Capture the cell that displays the provided text and extract its [X, Y] central coordinate. 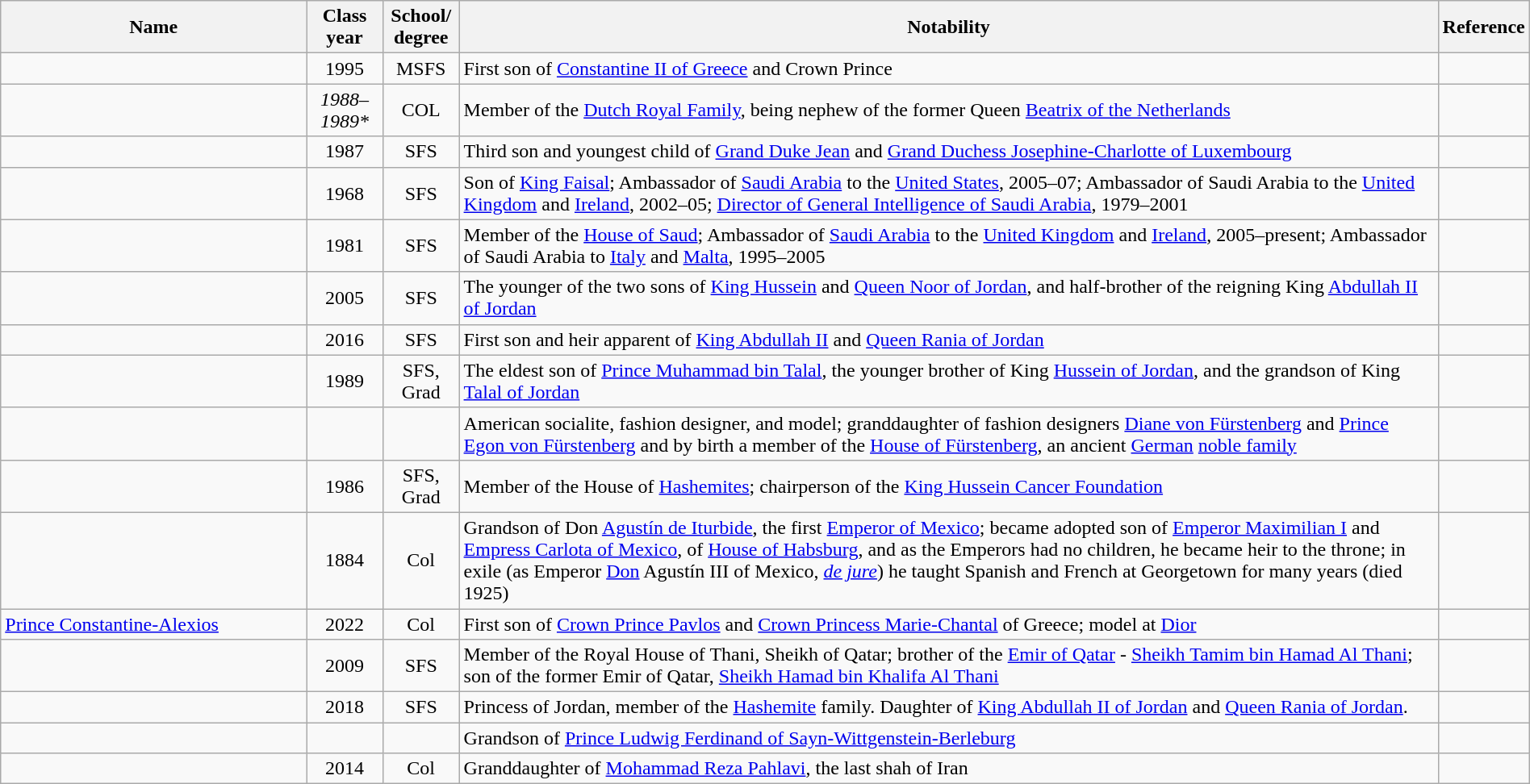
2018 [345, 707]
First son and heir apparent of King Abdullah II and Queen Rania of Jordan [949, 340]
Member of the House of Hashemites; chairperson of the King Hussein Cancer Foundation [949, 486]
1987 [345, 152]
COL [421, 110]
2005 [345, 298]
2014 [345, 769]
School/degree [421, 27]
2009 [345, 666]
1989 [345, 381]
2016 [345, 340]
1884 [345, 560]
1995 [345, 69]
2022 [345, 623]
Grandson of Prince Ludwig Ferdinand of Sayn-Wittgenstein-Berleburg [949, 738]
Notability [949, 27]
Class year [345, 27]
First son of Crown Prince Pavlos and Crown Princess Marie-Chantal of Greece; model at Dior [949, 623]
Member of the Dutch Royal Family, being nephew of the former Queen Beatrix of the Netherlands [949, 110]
The younger of the two sons of King Hussein and Queen Noor of Jordan, and half-brother of the reigning King Abdullah II of Jordan [949, 298]
Granddaughter of Mohammad Reza Pahlavi, the last shah of Iran [949, 769]
Princess of Jordan, member of the Hashemite family. Daughter of King Abdullah II of Jordan and Queen Rania of Jordan. [949, 707]
MSFS [421, 69]
First son of Constantine II of Greece and Crown Prince [949, 69]
1986 [345, 486]
The eldest son of Prince Muhammad bin Talal, the younger brother of King Hussein of Jordan, and the grandson of King Talal of Jordan [949, 381]
1988–1989* [345, 110]
Reference [1483, 27]
Third son and youngest child of Grand Duke Jean and Grand Duchess Josephine-Charlotte of Luxembourg [949, 152]
1981 [345, 245]
Prince Constantine-Alexios [153, 623]
Name [153, 27]
1968 [345, 194]
